Return the [x, y] coordinate for the center point of the cell that contains the specified text.  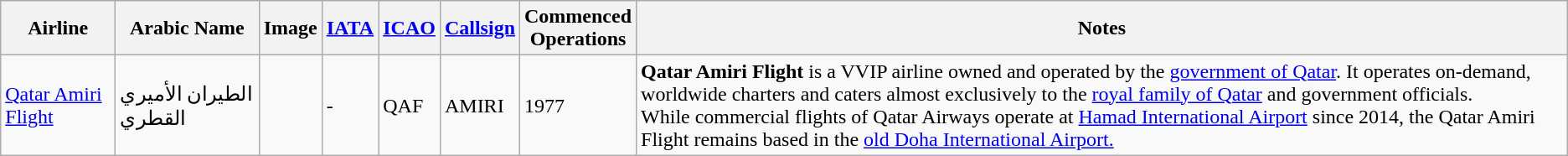
Qatar Amiri Flight [59, 106]
- [350, 106]
QAF [410, 106]
Airline [59, 29]
AMIRI [479, 106]
Arabic Name [188, 29]
Callsign [479, 29]
الطيران الأميري القطري [188, 106]
ICAO [410, 29]
1977 [578, 106]
Notes [1102, 29]
Image [290, 29]
IATA [350, 29]
CommencedOperations [578, 29]
